For the text-containing cell, return its midpoint in (x, y) coordinate format. 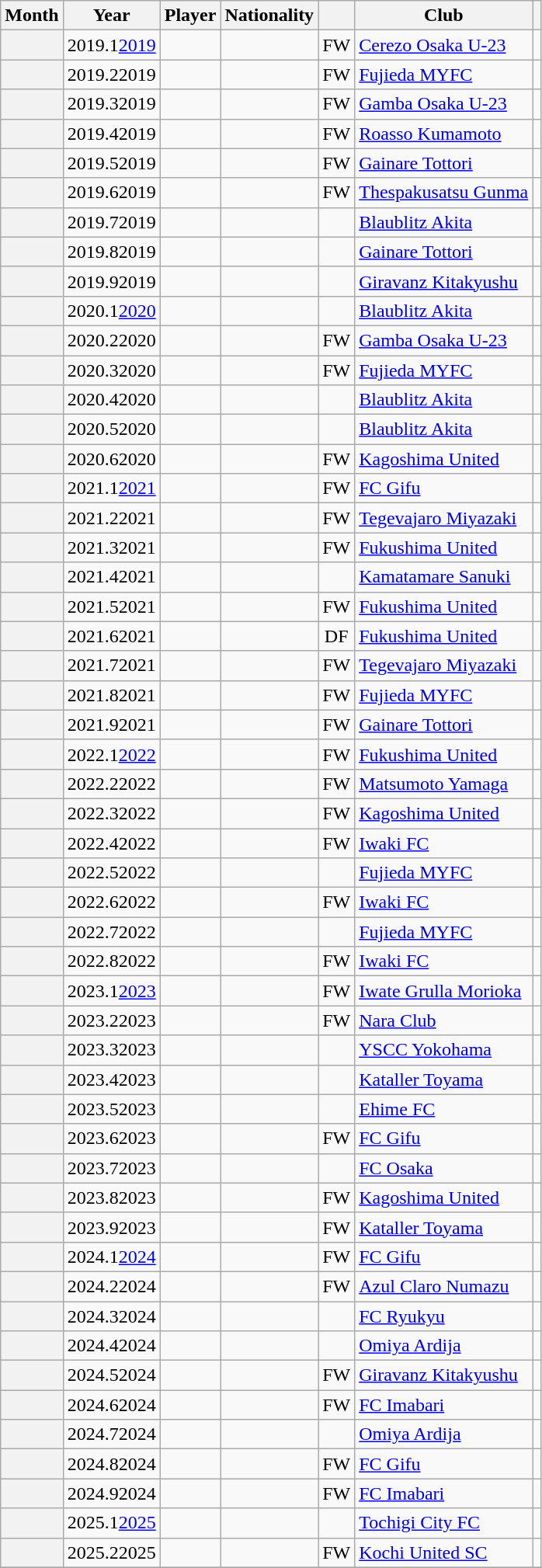
2021.52021 (112, 607)
2019.12019 (112, 45)
2022.62022 (112, 902)
2022.32022 (112, 813)
2021.72021 (112, 666)
2020.32020 (112, 370)
Iwate Grulla Morioka (444, 991)
DF (337, 636)
2022.22022 (112, 784)
2022.42022 (112, 843)
Ehime FC (444, 1109)
2024.42024 (112, 1346)
YSCC Yokohama (444, 1050)
2020.52020 (112, 429)
Kochi United SC (444, 1552)
2023.72023 (112, 1168)
Club (444, 16)
2020.62020 (112, 459)
Thespakusatsu Gunma (444, 193)
2024.92024 (112, 1493)
2025.22025 (112, 1552)
2023.92023 (112, 1227)
2023.42023 (112, 1080)
2023.12023 (112, 991)
2020.22020 (112, 340)
2021.32021 (112, 548)
2022.52022 (112, 873)
2023.32023 (112, 1050)
2021.22021 (112, 518)
FC Ryukyu (444, 1316)
Year (112, 16)
2019.72019 (112, 222)
2022.72022 (112, 932)
Player (190, 16)
2020.42020 (112, 400)
2021.92021 (112, 725)
2020.12020 (112, 311)
2023.22023 (112, 1020)
2022.82022 (112, 961)
2024.32024 (112, 1316)
2021.62021 (112, 636)
Roasso Kumamoto (444, 134)
2023.52023 (112, 1109)
2024.82024 (112, 1464)
Nationality (269, 16)
2023.62023 (112, 1139)
Tochigi City FC (444, 1523)
Matsumoto Yamaga (444, 784)
2024.72024 (112, 1434)
FC Osaka (444, 1168)
2025.12025 (112, 1523)
2019.42019 (112, 134)
2021.12021 (112, 488)
Month (32, 16)
2021.82021 (112, 695)
2023.82023 (112, 1198)
2019.22019 (112, 75)
2019.82019 (112, 252)
2024.62024 (112, 1405)
2019.52019 (112, 163)
Cerezo Osaka U-23 (444, 45)
Nara Club (444, 1020)
2024.22024 (112, 1286)
2019.62019 (112, 193)
2024.52024 (112, 1375)
2022.12022 (112, 754)
Azul Claro Numazu (444, 1286)
2024.12024 (112, 1257)
Kamatamare Sanuki (444, 577)
2019.32019 (112, 104)
2019.92019 (112, 281)
2021.42021 (112, 577)
